Extract the (x, y) coordinate from the center of the cell holding the provided text.  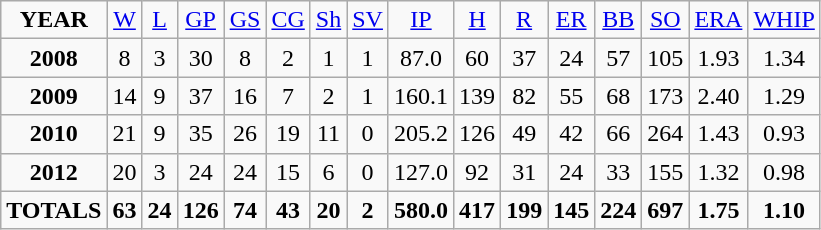
1.10 (784, 210)
7 (288, 96)
31 (524, 172)
155 (666, 172)
264 (666, 134)
1.29 (784, 96)
55 (572, 96)
127.0 (420, 172)
145 (572, 210)
139 (478, 96)
Sh (328, 20)
63 (124, 210)
2.40 (718, 96)
2012 (54, 172)
WHIP (784, 20)
ERA (718, 20)
2008 (54, 58)
L (160, 20)
57 (618, 58)
19 (288, 134)
105 (666, 58)
26 (245, 134)
R (524, 20)
160.1 (420, 96)
697 (666, 210)
H (478, 20)
33 (618, 172)
205.2 (420, 134)
2009 (54, 96)
82 (524, 96)
SO (666, 20)
BB (618, 20)
74 (245, 210)
68 (618, 96)
580.0 (420, 210)
14 (124, 96)
CG (288, 20)
87.0 (420, 58)
66 (618, 134)
1.43 (718, 134)
2010 (54, 134)
11 (328, 134)
0.93 (784, 134)
30 (200, 58)
ER (572, 20)
92 (478, 172)
173 (666, 96)
1.32 (718, 172)
199 (524, 210)
42 (572, 134)
21 (124, 134)
1.75 (718, 210)
6 (328, 172)
35 (200, 134)
16 (245, 96)
224 (618, 210)
15 (288, 172)
YEAR (54, 20)
49 (524, 134)
0.98 (784, 172)
GP (200, 20)
1.34 (784, 58)
60 (478, 58)
GS (245, 20)
43 (288, 210)
IP (420, 20)
417 (478, 210)
1.93 (718, 58)
SV (368, 20)
W (124, 20)
TOTALS (54, 210)
